Capture the cell that displays the provided text and extract its [x, y] central coordinate. 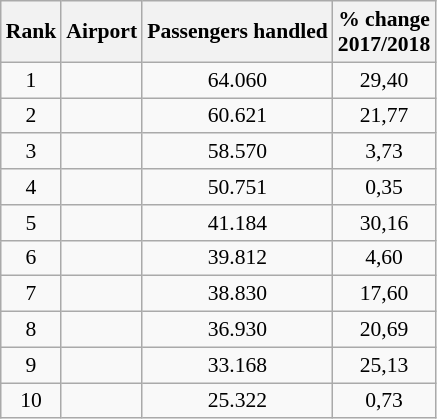
9 [32, 365]
Passengers handled [238, 32]
60.621 [238, 116]
% change2017/2018 [384, 32]
33.168 [238, 365]
4 [32, 187]
38.830 [238, 294]
41.184 [238, 223]
Airport [102, 32]
3,73 [384, 152]
5 [32, 223]
1 [32, 80]
0,73 [384, 401]
58.570 [238, 152]
20,69 [384, 330]
0,35 [384, 187]
25,13 [384, 365]
17,60 [384, 294]
Rank [32, 32]
39.812 [238, 258]
21,77 [384, 116]
8 [32, 330]
36.930 [238, 330]
64.060 [238, 80]
29,40 [384, 80]
25.322 [238, 401]
3 [32, 152]
7 [32, 294]
50.751 [238, 187]
2 [32, 116]
30,16 [384, 223]
4,60 [384, 258]
6 [32, 258]
10 [32, 401]
